Determine the (X, Y) coordinate at the center of the cell enclosing the given text.  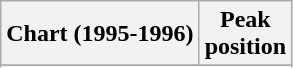
Peakposition (245, 34)
Chart (1995-1996) (100, 34)
